Scan for the cell matching the given text and deliver its [X, Y] coordinate at center. 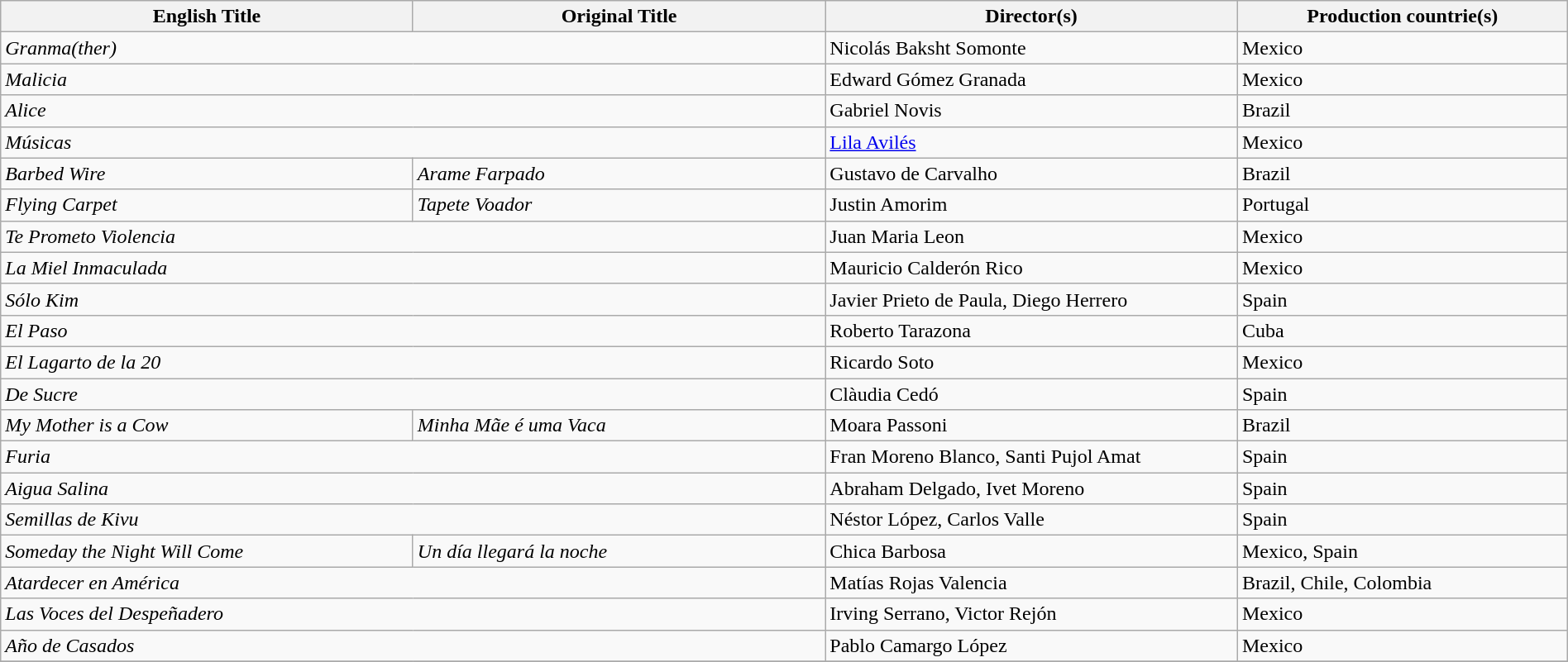
Año de Casados [414, 645]
Edward Gómez Granada [1032, 79]
Flying Carpet [207, 205]
Sólo Kim [414, 299]
Fran Moreno Blanco, Santi Pujol Amat [1032, 457]
Director(s) [1032, 17]
Original Title [619, 17]
English Title [207, 17]
Nicolás Baksht Somonte [1032, 48]
Músicas [414, 142]
Minha Mãe é uma Vaca [619, 426]
Furia [414, 457]
Gustavo de Carvalho [1032, 174]
Aigua Salina [414, 488]
Cuba [1403, 331]
Un día llegará la noche [619, 551]
Roberto Tarazona [1032, 331]
Néstor López, Carlos Valle [1032, 520]
Arame Farpado [619, 174]
Te Prometo Violencia [414, 236]
Gabriel Novis [1032, 111]
Moara Passoni [1032, 426]
Granma(ther) [414, 48]
Tapete Voador [619, 205]
Someday the Night Will Come [207, 551]
Justin Amorim [1032, 205]
La Miel Inmaculada [414, 268]
Atardecer en América [414, 583]
Malicia [414, 79]
Juan Maria Leon [1032, 236]
My Mother is a Cow [207, 426]
Brazil, Chile, Colombia [1403, 583]
Mexico, Spain [1403, 551]
Abraham Delgado, Ivet Moreno [1032, 488]
De Sucre [414, 394]
Portugal [1403, 205]
Clàudia Cedó [1032, 394]
Las Voces del Despeñadero [414, 614]
Semillas de Kivu [414, 520]
El Paso [414, 331]
Javier Prieto de Paula, Diego Herrero [1032, 299]
Chica Barbosa [1032, 551]
Ricardo Soto [1032, 362]
Barbed Wire [207, 174]
Pablo Camargo López [1032, 645]
Mauricio Calderón Rico [1032, 268]
Matías Rojas Valencia [1032, 583]
Irving Serrano, Victor Rejón [1032, 614]
Lila Avilés [1032, 142]
Production countrie(s) [1403, 17]
Alice [414, 111]
El Lagarto de la 20 [414, 362]
